Return the [x, y] coordinate for the center point of the cell that contains the specified text.  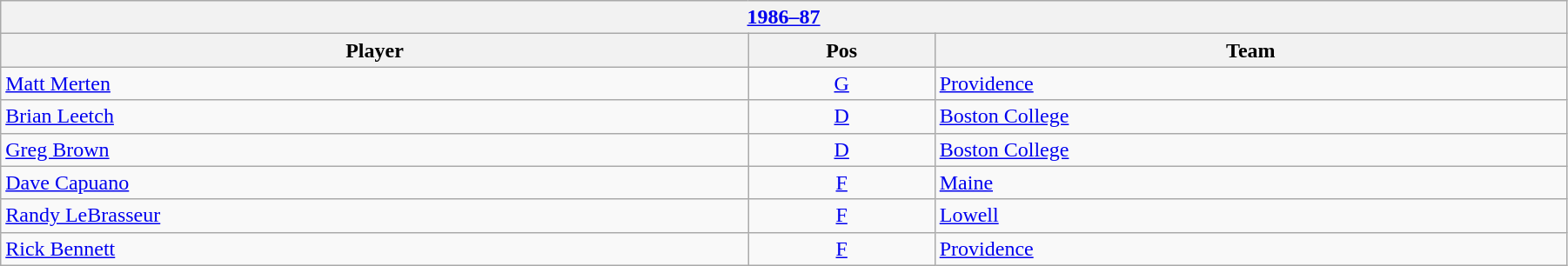
G [841, 83]
Pos [841, 50]
Randy LeBrasseur [374, 216]
Team [1250, 50]
Brian Leetch [374, 116]
Rick Bennett [374, 249]
Greg Brown [374, 150]
Player [374, 50]
Matt Merten [374, 83]
1986–87 [784, 17]
Maine [1250, 183]
Dave Capuano [374, 183]
Lowell [1250, 216]
